Extract the [x, y] coordinate from the center of the cell holding the provided text.  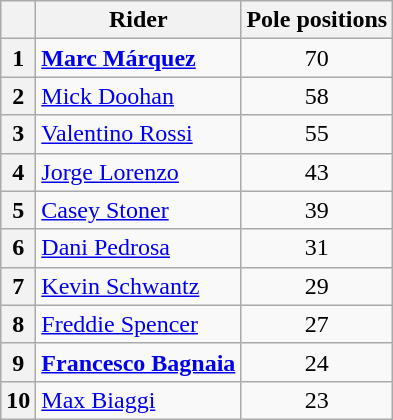
8 [18, 324]
4 [18, 172]
43 [317, 172]
10 [18, 400]
Pole positions [317, 20]
Marc Márquez [138, 58]
29 [317, 286]
6 [18, 248]
7 [18, 286]
27 [317, 324]
1 [18, 58]
Jorge Lorenzo [138, 172]
Rider [138, 20]
Valentino Rossi [138, 134]
Kevin Schwantz [138, 286]
Casey Stoner [138, 210]
58 [317, 96]
3 [18, 134]
5 [18, 210]
Dani Pedrosa [138, 248]
9 [18, 362]
39 [317, 210]
Freddie Spencer [138, 324]
31 [317, 248]
55 [317, 134]
Mick Doohan [138, 96]
Max Biaggi [138, 400]
70 [317, 58]
Francesco Bagnaia [138, 362]
23 [317, 400]
24 [317, 362]
2 [18, 96]
